From the cell containing the given text, extract its center point as (x, y) coordinate. 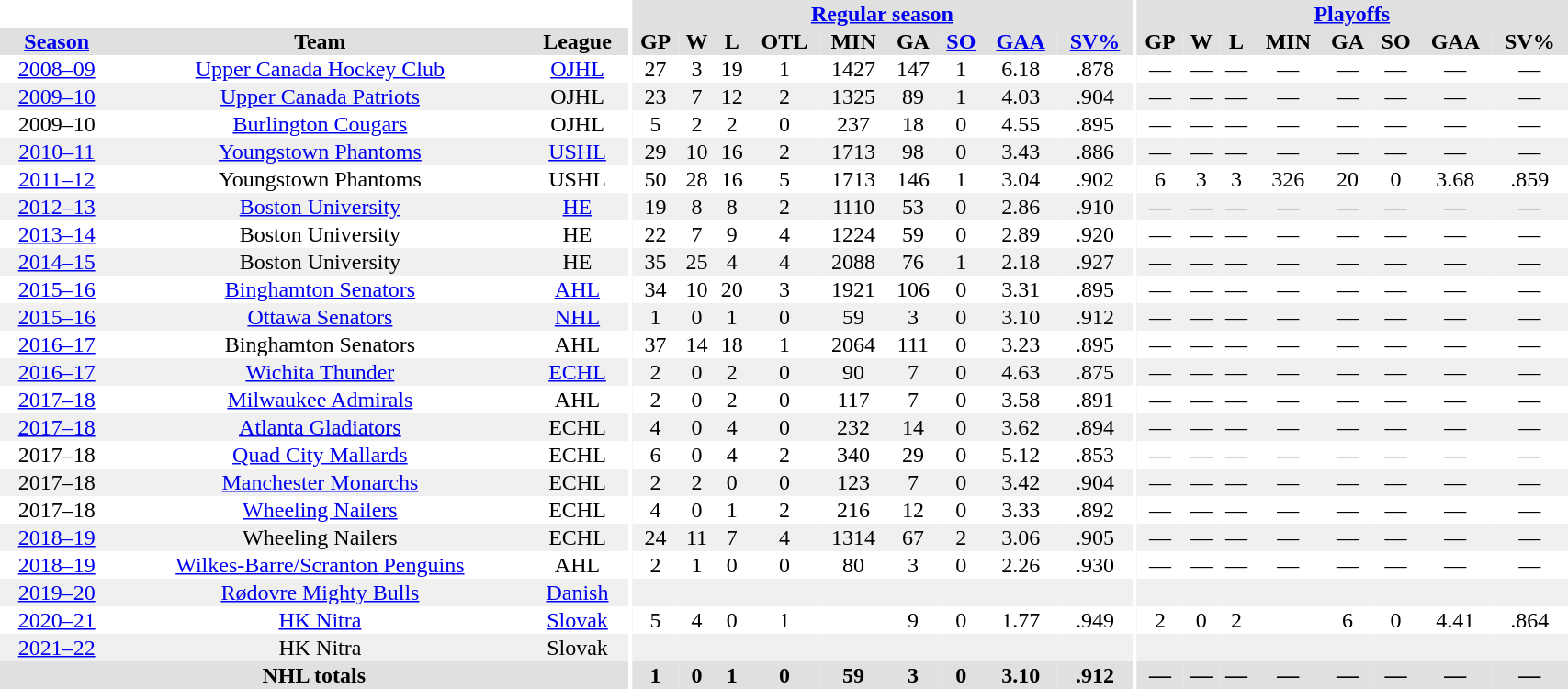
89 (913, 96)
3.68 (1455, 179)
3.33 (1021, 510)
216 (853, 510)
11 (696, 537)
237 (853, 124)
Regular season (882, 14)
6.18 (1021, 69)
2013–14 (57, 234)
3.43 (1021, 152)
.894 (1095, 427)
.930 (1095, 565)
Upper Canada Hockey Club (320, 69)
3.06 (1021, 537)
Burlington Cougars (320, 124)
2020–21 (57, 620)
1224 (853, 234)
22 (656, 234)
232 (853, 427)
Atlanta Gladiators (320, 427)
50 (656, 179)
3.23 (1021, 344)
Quad City Mallards (320, 455)
.864 (1529, 620)
.920 (1095, 234)
OTL (784, 41)
4.55 (1021, 124)
2.86 (1021, 207)
3.62 (1021, 427)
Playoffs (1352, 14)
27 (656, 69)
.910 (1095, 207)
3.04 (1021, 179)
4.41 (1455, 620)
Rødovre Mighty Bulls (320, 593)
2014–15 (57, 262)
Team (320, 41)
24 (656, 537)
2011–12 (57, 179)
76 (913, 262)
28 (696, 179)
35 (656, 262)
Manchester Monarchs (320, 482)
123 (853, 482)
Wilkes-Barre/Scranton Penguins (320, 565)
4.03 (1021, 96)
117 (853, 400)
67 (913, 537)
80 (853, 565)
2019–20 (57, 593)
2021–22 (57, 648)
.902 (1095, 179)
.853 (1095, 455)
Season (57, 41)
90 (853, 372)
Wichita Thunder (320, 372)
2008–09 (57, 69)
Danish (577, 593)
.891 (1095, 400)
3.31 (1021, 289)
98 (913, 152)
25 (696, 262)
.875 (1095, 372)
.859 (1529, 179)
2.18 (1021, 262)
2010–11 (57, 152)
106 (913, 289)
3.42 (1021, 482)
.878 (1095, 69)
2088 (853, 262)
.905 (1095, 537)
5.12 (1021, 455)
Upper Canada Patriots (320, 96)
2064 (853, 344)
2.26 (1021, 565)
.892 (1095, 510)
147 (913, 69)
340 (853, 455)
1.77 (1021, 620)
326 (1288, 179)
111 (913, 344)
34 (656, 289)
37 (656, 344)
3.58 (1021, 400)
1325 (853, 96)
1921 (853, 289)
Ottawa Senators (320, 317)
2012–13 (57, 207)
Milwaukee Admirals (320, 400)
2.89 (1021, 234)
1314 (853, 537)
.927 (1095, 262)
53 (913, 207)
4.63 (1021, 372)
1110 (853, 207)
146 (913, 179)
23 (656, 96)
1427 (853, 69)
.949 (1095, 620)
NHL (577, 317)
.886 (1095, 152)
League (577, 41)
NHL totals (314, 675)
